Search for the cell housing the specified text and yield its [x, y] center coordinate. 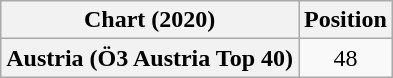
48 [346, 58]
Austria (Ö3 Austria Top 40) [150, 58]
Position [346, 20]
Chart (2020) [150, 20]
